For the text-containing cell, return its midpoint in (X, Y) coordinate format. 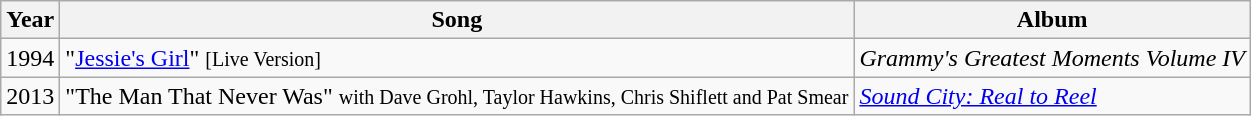
Song (457, 20)
1994 (30, 58)
"Jessie's Girl" [Live Version] (457, 58)
2013 (30, 96)
"The Man That Never Was" with Dave Grohl, Taylor Hawkins, Chris Shiflett and Pat Smear (457, 96)
Album (1052, 20)
Grammy's Greatest Moments Volume IV (1052, 58)
Year (30, 20)
Sound City: Real to Reel (1052, 96)
